Detect which cell encompasses the target text, then output its [X, Y] center coordinate. 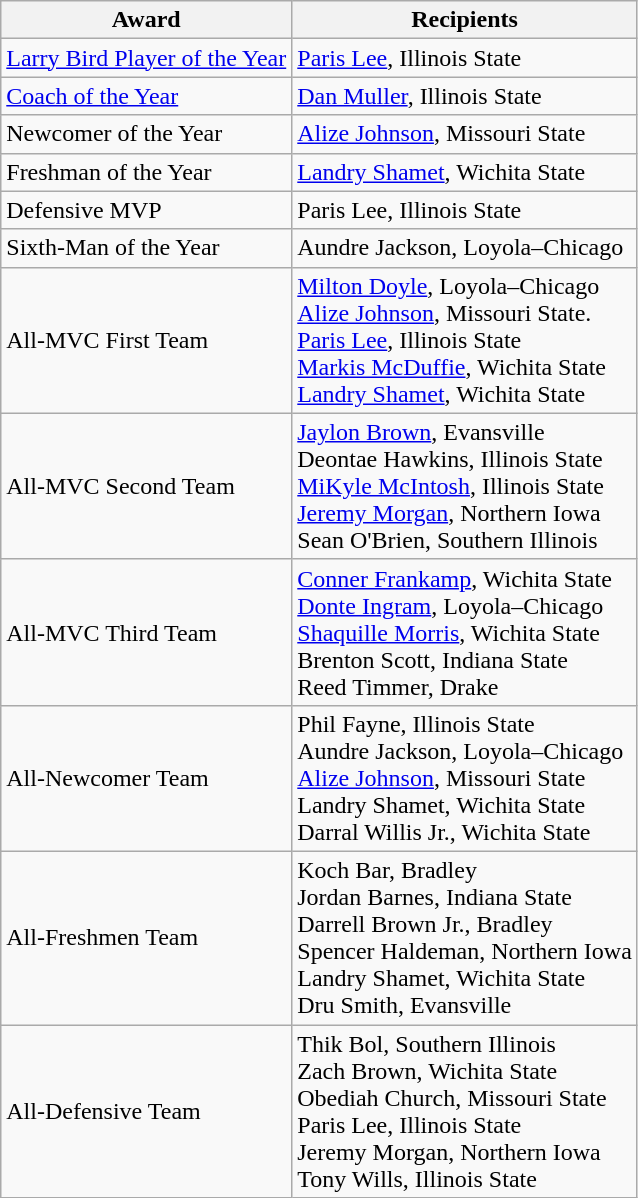
Newcomer of the Year [146, 134]
All-Newcomer Team [146, 778]
Phil Fayne, Illinois StateAundre Jackson, Loyola–ChicagoAlize Johnson, Missouri StateLandry Shamet, Wichita StateDarral Willis Jr., Wichita State [465, 778]
Larry Bird Player of the Year [146, 58]
Award [146, 20]
Alize Johnson, Missouri State [465, 134]
Dan Muller, Illinois State [465, 96]
Aundre Jackson, Loyola–Chicago [465, 248]
Conner Frankamp, Wichita StateDonte Ingram, Loyola–ChicagoShaquille Morris, Wichita StateBrenton Scott, Indiana StateReed Timmer, Drake [465, 632]
All-MVC Second Team [146, 486]
All-MVC Third Team [146, 632]
Freshman of the Year [146, 172]
Recipients [465, 20]
Coach of the Year [146, 96]
Defensive MVP [146, 210]
All-Freshmen Team [146, 938]
Milton Doyle, Loyola–ChicagoAlize Johnson, Missouri State.Paris Lee, Illinois StateMarkis McDuffie, Wichita StateLandry Shamet, Wichita State [465, 340]
Jaylon Brown, EvansvilleDeontae Hawkins, Illinois StateMiKyle McIntosh, Illinois StateJeremy Morgan, Northern IowaSean O'Brien, Southern Illinois [465, 486]
Landry Shamet, Wichita State [465, 172]
All-Defensive Team [146, 1110]
Sixth-Man of the Year [146, 248]
All-MVC First Team [146, 340]
